Locate the cell with the specified text and output its (X, Y) center coordinate. 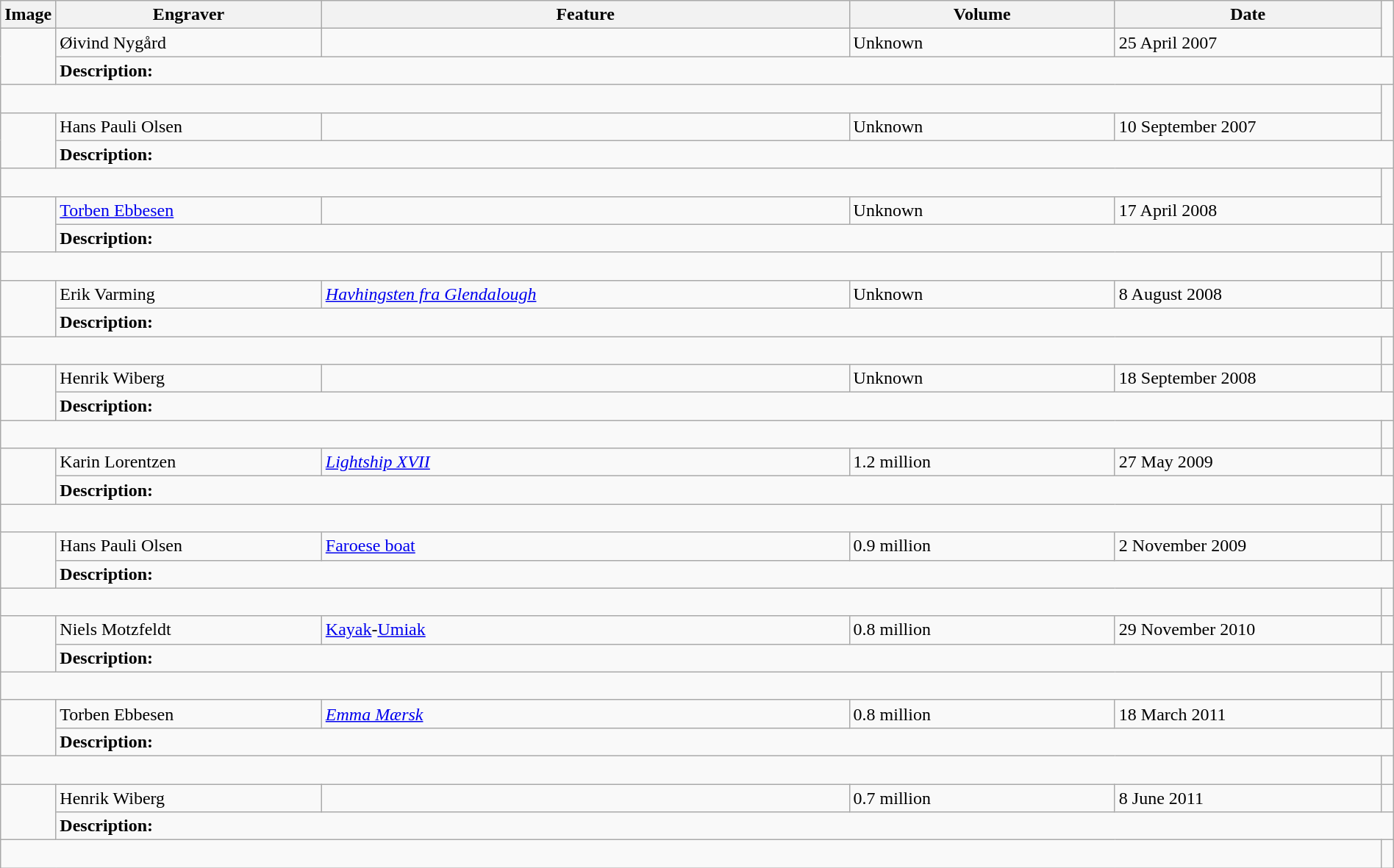
25 April 2007 (1248, 43)
Emma Mærsk (585, 714)
Volume (982, 15)
Engraver (188, 15)
18 March 2011 (1248, 714)
Erik Varming (188, 294)
0.7 million (982, 797)
Karin Lorentzen (188, 462)
8 August 2008 (1248, 294)
Havhingsten fra Glendalough (585, 294)
Niels Motzfeldt (188, 630)
18 September 2008 (1248, 379)
8 June 2011 (1248, 797)
29 November 2010 (1248, 630)
Lightship XVII (585, 462)
17 April 2008 (1248, 210)
0.9 million (982, 546)
Faroese boat (585, 546)
Øivind Nygård (188, 43)
Date (1248, 15)
27 May 2009 (1248, 462)
Kayak-Umiak (585, 630)
1.2 million (982, 462)
Feature (585, 15)
10 September 2007 (1248, 126)
Image (28, 15)
2 November 2009 (1248, 546)
